Determine the [X, Y] coordinate at the center of the cell enclosing the given text.  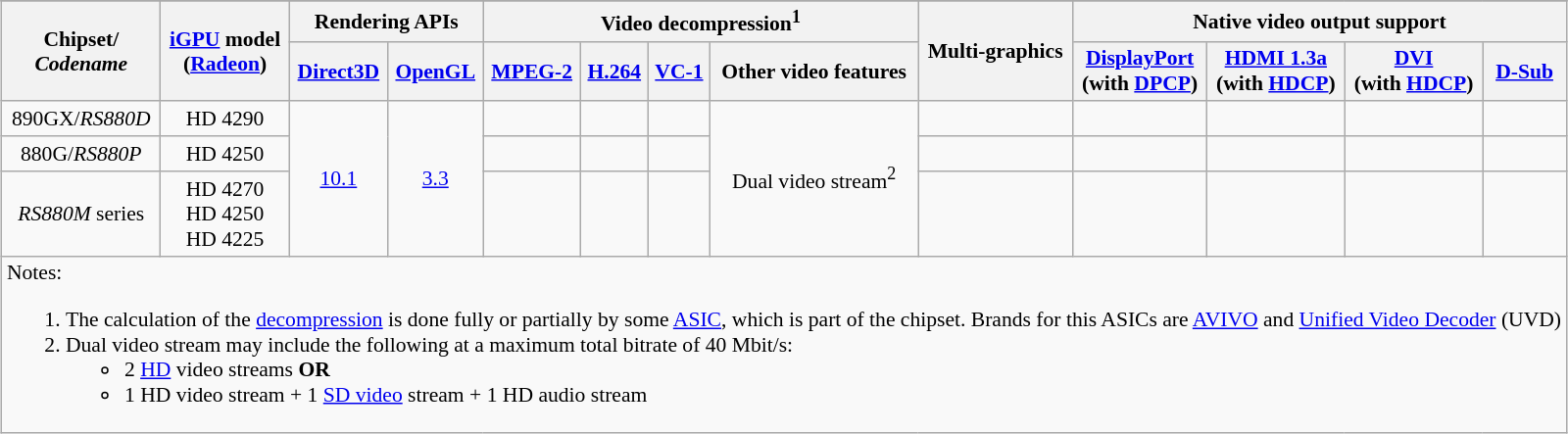
Multi-graphics [996, 51]
Rendering APIs [386, 22]
DVI (with HDCP) [1413, 71]
890GX/RS880D [81, 120]
HD 4270HD 4250HD 4225 [225, 214]
880G/RS880P [81, 154]
Chipset/Codename [81, 51]
Direct3D [338, 71]
OpenGL [435, 71]
3.3 [435, 179]
RS880M series [81, 214]
D-Sub [1525, 71]
Dual video stream2 [814, 179]
H.264 [613, 71]
10.1 [338, 179]
Video decompression1 [700, 22]
HDMI 1.3a (with HDCP) [1276, 71]
HD 4290 [225, 120]
iGPU model(Radeon) [225, 51]
DisplayPort (with DPCP) [1141, 71]
VC-1 [678, 71]
Native video output support [1319, 22]
MPEG-2 [531, 71]
HD 4250 [225, 154]
Other video features [814, 71]
